Provide the [X, Y] coordinate of the cell's center where the given text is located.  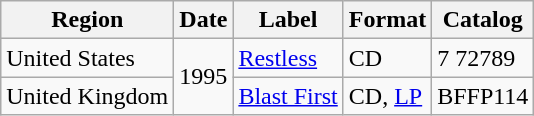
1995 [204, 77]
United Kingdom [88, 96]
United States [88, 58]
Catalog [483, 20]
BFFP114 [483, 96]
Blast First [288, 96]
Label [288, 20]
Format [387, 20]
Region [88, 20]
CD [387, 58]
Restless [288, 58]
7 72789 [483, 58]
CD, LP [387, 96]
Date [204, 20]
